Determine the [X, Y] coordinate at the center of the cell enclosing the given text.  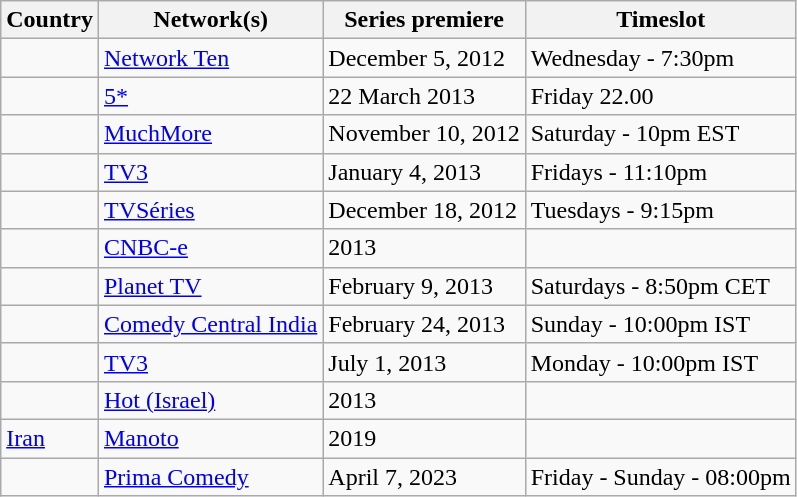
December 18, 2012 [424, 210]
July 1, 2013 [424, 362]
Saturday - 10pm EST [660, 134]
MuchMore [210, 134]
Network(s) [210, 20]
Friday 22.00 [660, 96]
February 24, 2013 [424, 324]
Tuesdays - 9:15pm [660, 210]
Fridays - 11:10pm [660, 172]
Friday - Sunday - 08:00pm [660, 477]
January 4, 2013 [424, 172]
2019 [424, 438]
Manoto [210, 438]
Comedy Central India [210, 324]
Country [50, 20]
Timeslot [660, 20]
Saturdays - 8:50pm CET [660, 286]
December 5, 2012 [424, 58]
5* [210, 96]
Iran [50, 438]
CNBC-e [210, 248]
Network Ten [210, 58]
Planet TV [210, 286]
November 10, 2012 [424, 134]
Sunday - 10:00pm IST [660, 324]
TVSéries [210, 210]
Hot (Israel) [210, 400]
Prima Comedy [210, 477]
Monday - 10:00pm IST [660, 362]
Wednesday - 7:30pm [660, 58]
February 9, 2013 [424, 286]
22 March 2013 [424, 96]
April 7, 2023 [424, 477]
Series premiere [424, 20]
